From the cell containing the given text, extract its center point as (X, Y) coordinate. 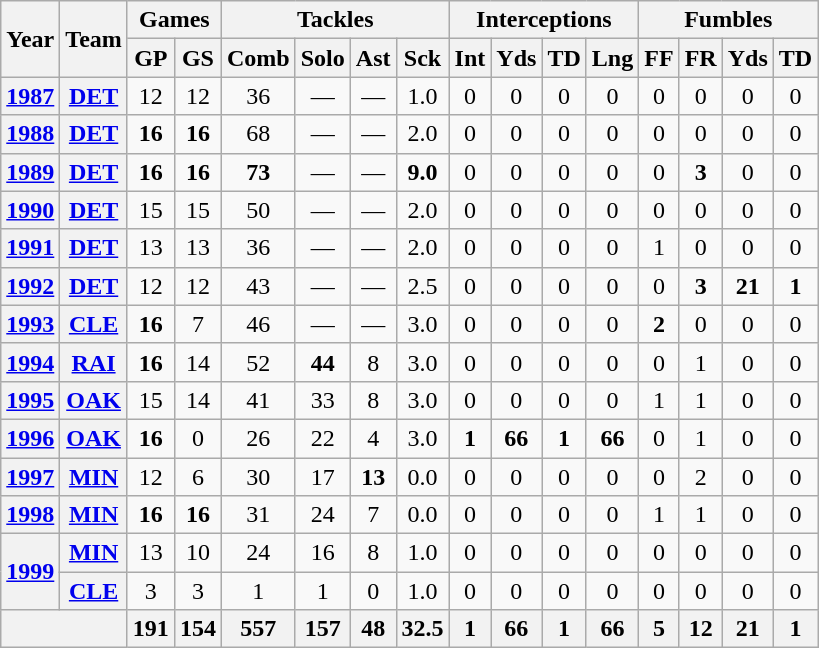
191 (150, 629)
43 (258, 286)
1993 (30, 324)
1994 (30, 362)
73 (258, 172)
Lng (612, 58)
1998 (30, 515)
FF (659, 58)
68 (258, 134)
1991 (30, 248)
31 (258, 515)
10 (198, 553)
50 (258, 210)
1996 (30, 438)
9.0 (422, 172)
Tackles (335, 20)
RAI (94, 362)
Comb (258, 58)
Int (470, 58)
44 (322, 362)
22 (322, 438)
1990 (30, 210)
Interceptions (544, 20)
1997 (30, 477)
GP (150, 58)
1995 (30, 400)
1987 (30, 96)
Sck (422, 58)
1989 (30, 172)
1992 (30, 286)
FR (700, 58)
32.5 (422, 629)
46 (258, 324)
557 (258, 629)
41 (258, 400)
26 (258, 438)
2.5 (422, 286)
30 (258, 477)
Year (30, 39)
48 (373, 629)
6 (198, 477)
Ast (373, 58)
GS (198, 58)
1988 (30, 134)
52 (258, 362)
1999 (30, 572)
Team (94, 39)
17 (322, 477)
154 (198, 629)
5 (659, 629)
33 (322, 400)
Fumbles (728, 20)
157 (322, 629)
Solo (322, 58)
4 (373, 438)
Games (174, 20)
